Extract the (X, Y) coordinate from the center of the cell holding the provided text.  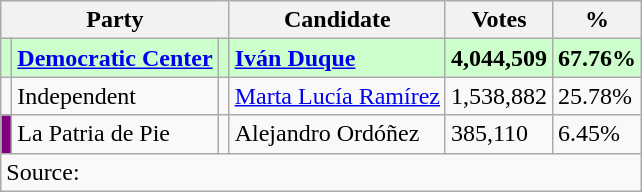
Alejandro Ordóñez (337, 134)
La Patria de Pie (115, 134)
385,110 (498, 134)
% (598, 20)
Iván Duque (337, 58)
Party (115, 20)
6.45% (598, 134)
67.76% (598, 58)
Votes (498, 20)
4,044,509 (498, 58)
Source: (322, 172)
25.78% (598, 96)
Independent (115, 96)
Democratic Center (115, 58)
Marta Lucía Ramírez (337, 96)
1,538,882 (498, 96)
Candidate (337, 20)
